Detect which cell encompasses the target text, then output its (X, Y) center coordinate. 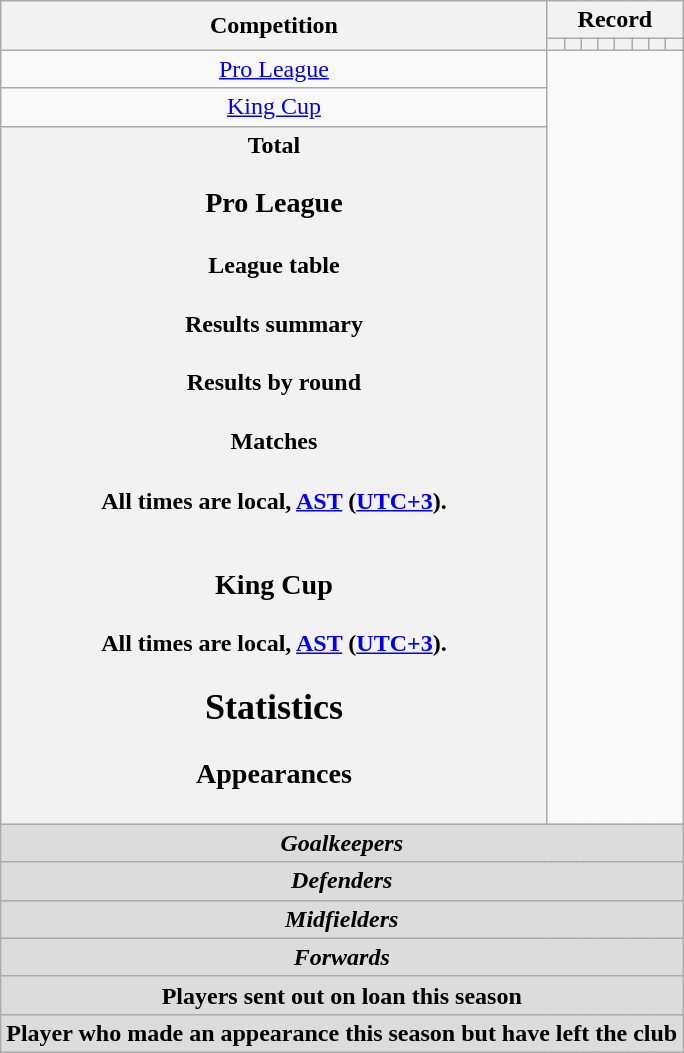
Players sent out on loan this season (342, 995)
King Cup (274, 107)
Pro League (274, 69)
Competition (274, 26)
Player who made an appearance this season but have left the club (342, 1033)
Defenders (342, 881)
Goalkeepers (342, 843)
Record (615, 20)
Midfielders (342, 919)
Forwards (342, 957)
